Determine the [X, Y] coordinate at the center of the cell enclosing the given text.  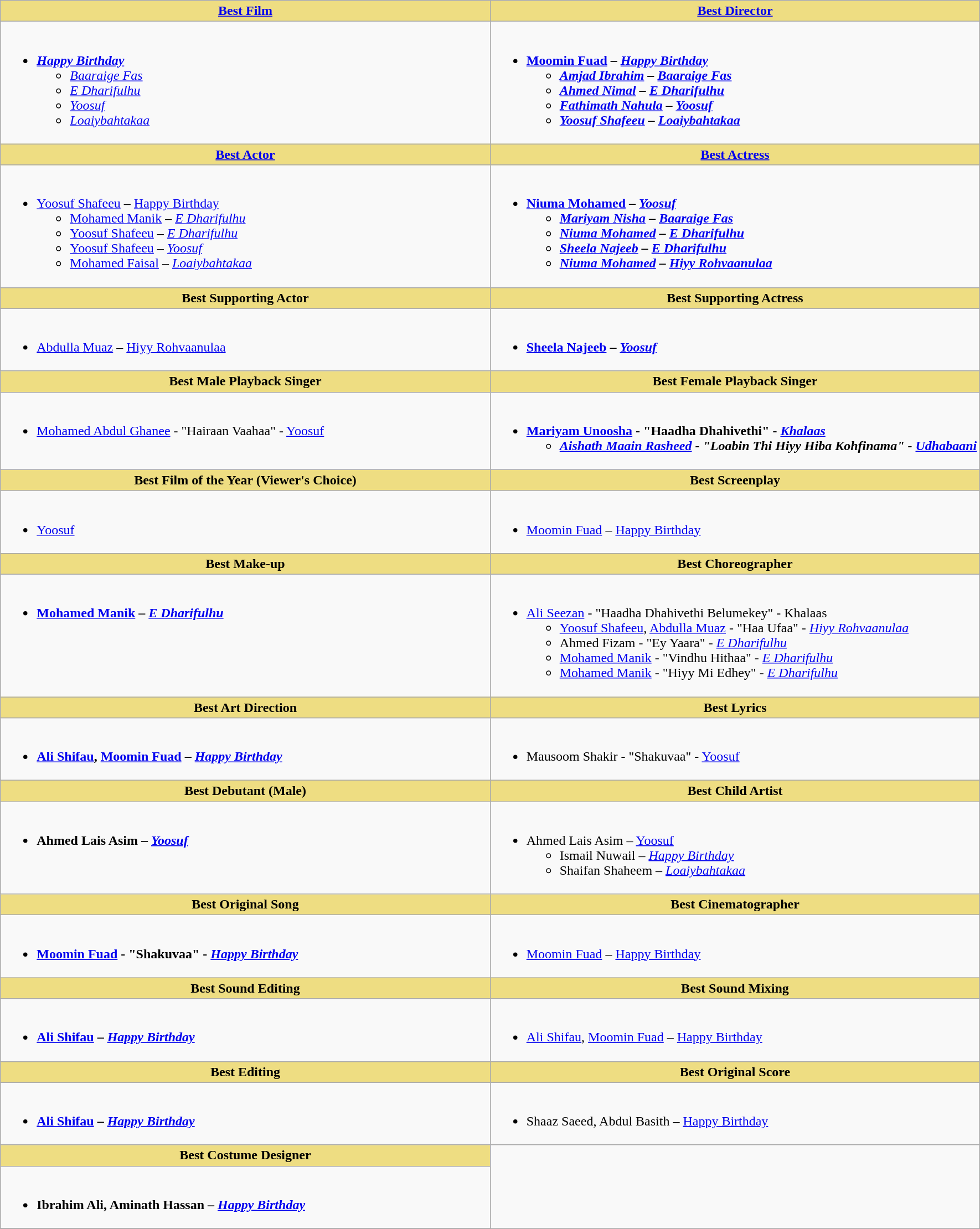
Niuma Mohamed – YoosufMariyam Nisha – Baaraige FasNiuma Mohamed – E DharifulhuSheela Najeeb – E DharifulhuNiuma Mohamed – Hiyy Rohvaanulaa [735, 226]
Mohamed Abdul Ghanee - "Hairaan Vaahaa" - Yoosuf [245, 431]
Best Original Song [245, 905]
Moomin Fuad – Happy BirthdayAmjad Ibrahim – Baaraige FasAhmed Nimal – E DharifulhuFathimath Nahula – YoosufYoosuf Shafeeu – Loaiybahtakaa [735, 83]
Best Film [245, 11]
Best Actress [735, 154]
Best Film of the Year (Viewer's Choice) [245, 480]
Best Sound Editing [245, 988]
Best Supporting Actress [735, 298]
Best Debutant (Male) [245, 791]
Ahmed Lais Asim – Yoosuf [245, 848]
Best Screenplay [735, 480]
Mariyam Unoosha - "Haadha Dhahivethi" - KhalaasAishath Maain Rasheed - "Loabin Thi Hiyy Hiba Kohfinama" - Udhabaani [735, 431]
Best Editing [245, 1072]
Mohamed Manik – E Dharifulhu [245, 636]
Best Make-up [245, 564]
Yoosuf [245, 521]
Best Sound Mixing [735, 988]
Best Choreographer [735, 564]
Best Cinematographer [735, 905]
Yoosuf Shafeeu – Happy BirthdayMohamed Manik – E DharifulhuYoosuf Shafeeu – E DharifulhuYoosuf Shafeeu – YoosufMohamed Faisal – Loaiybahtakaa [245, 226]
Best Supporting Actor [245, 298]
Abdulla Muaz – Hiyy Rohvaanulaa [245, 340]
Moomin Fuad - "Shakuvaa" - Happy Birthday [245, 947]
Ahmed Lais Asim – YoosufIsmail Nuwail – Happy BirthdayShaifan Shaheem – Loaiybahtakaa [735, 848]
Shaaz Saeed, Abdul Basith – Happy Birthday [735, 1114]
Best Art Direction [245, 707]
Happy BirthdayBaaraige FasE DharifulhuYoosufLoaiybahtakaa [245, 83]
Best Director [735, 11]
Best Lyrics [735, 707]
Best Female Playback Singer [735, 381]
Sheela Najeeb – Yoosuf [735, 340]
Best Costume Designer [245, 1155]
Best Male Playback Singer [245, 381]
Mausoom Shakir - "Shakuvaa" - Yoosuf [735, 750]
Ibrahim Ali, Aminath Hassan – Happy Birthday [245, 1197]
Best Child Artist [735, 791]
Best Original Score [735, 1072]
Best Actor [245, 154]
